Find where the given text appears and provide that cell's center as (X, Y) coordinate. 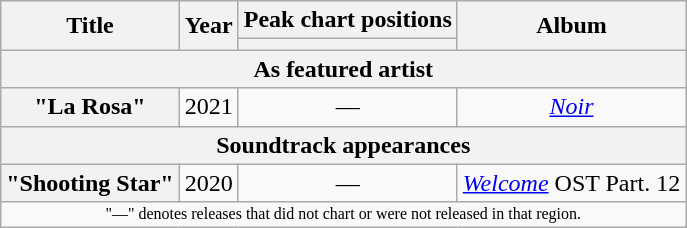
Title (90, 26)
Noir (571, 107)
"La Rosa" (90, 107)
Soundtrack appearances (344, 145)
Album (571, 26)
"—" denotes releases that did not chart or were not released in that region. (344, 214)
Welcome OST Part. 12 (571, 183)
"Shooting Star" (90, 183)
As featured artist (344, 69)
2020 (208, 183)
Peak chart positions (348, 20)
2021 (208, 107)
Year (208, 26)
